Search for the cell housing the specified text and yield its [X, Y] center coordinate. 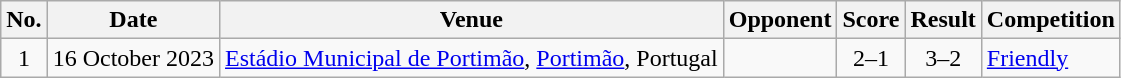
No. [24, 20]
Result [943, 20]
Score [871, 20]
Estádio Municipal de Portimão, Portimão, Portugal [472, 58]
Competition [1050, 20]
3–2 [943, 58]
16 October 2023 [133, 58]
Friendly [1050, 58]
2–1 [871, 58]
Date [133, 20]
1 [24, 58]
Opponent [780, 20]
Venue [472, 20]
